Determine the (X, Y) coordinate at the center of the cell enclosing the given text.  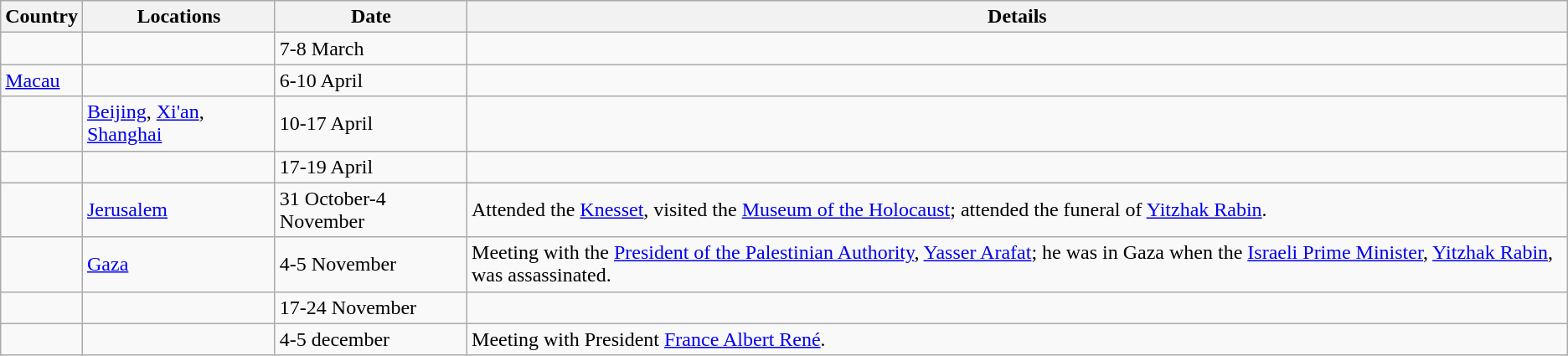
4-5 december (370, 339)
7-8 March (370, 49)
Locations (178, 17)
6-10 April (370, 80)
Jerusalem (178, 209)
Gaza (178, 265)
Details (1018, 17)
Attended the Knesset, visited the Museum of the Holocaust; attended the funeral of Yitzhak Rabin. (1018, 209)
31 October-4 November (370, 209)
Beijing, Xi'an, Shanghai (178, 124)
Meeting with President France Albert René. (1018, 339)
Date (370, 17)
10-17 April (370, 124)
17-19 April (370, 167)
17-24 November (370, 307)
4-5 November (370, 265)
Country (42, 17)
Macau (42, 80)
